Identify which cell holds the provided text, then report its [x, y] central coordinate. 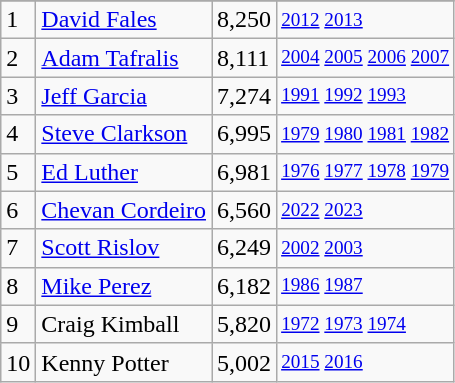
1986 1987 [366, 286]
Mike Perez [124, 286]
6,995 [244, 134]
6 [18, 210]
5 [18, 172]
1 [18, 20]
10 [18, 362]
2022 2023 [366, 210]
2002 2003 [366, 248]
9 [18, 324]
Scott Rislov [124, 248]
6,560 [244, 210]
7 [18, 248]
David Fales [124, 20]
Ed Luther [124, 172]
6,981 [244, 172]
3 [18, 96]
8 [18, 286]
Jeff Garcia [124, 96]
Adam Tafralis [124, 58]
Steve Clarkson [124, 134]
4 [18, 134]
1976 1977 1978 1979 [366, 172]
5,820 [244, 324]
Craig Kimball [124, 324]
2004 2005 2006 2007 [366, 58]
1979 1980 1981 1982 [366, 134]
8,250 [244, 20]
2015 2016 [366, 362]
Kenny Potter [124, 362]
6,249 [244, 248]
5,002 [244, 362]
2 [18, 58]
1991 1992 1993 [366, 96]
Chevan Cordeiro [124, 210]
1972 1973 1974 [366, 324]
6,182 [244, 286]
2012 2013 [366, 20]
7,274 [244, 96]
8,111 [244, 58]
